Pinpoint the cell where the given text exists, returning its (X, Y) midpoint coordinate. 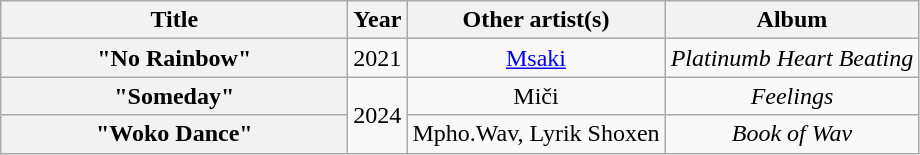
Platinumb Heart Beating (792, 58)
Title (174, 20)
Miči (536, 96)
Mpho.Wav, Lyrik Shoxen (536, 134)
"Woko Dance" (174, 134)
Msaki (536, 58)
Album (792, 20)
Book of Wav (792, 134)
"No Rainbow" (174, 58)
Year (378, 20)
2024 (378, 115)
2021 (378, 58)
Other artist(s) (536, 20)
"Someday" (174, 96)
Feelings (792, 96)
